Pinpoint the cell where the given text exists, returning its [X, Y] midpoint coordinate. 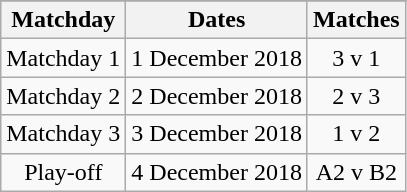
A2 v B2 [356, 172]
1 v 2 [356, 134]
Play-off [64, 172]
1 December 2018 [217, 58]
Matchday 1 [64, 58]
3 v 1 [356, 58]
4 December 2018 [217, 172]
Matchday [64, 20]
3 December 2018 [217, 134]
2 v 3 [356, 96]
Matches [356, 20]
Matchday 2 [64, 96]
Matchday 3 [64, 134]
Dates [217, 20]
2 December 2018 [217, 96]
